Extract the [X, Y] coordinate from the center of the cell holding the provided text.  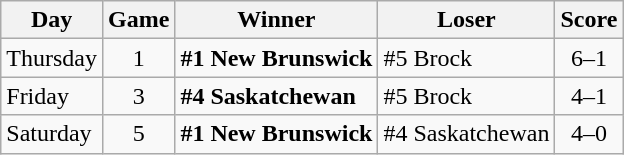
1 [138, 58]
Loser [466, 20]
Winner [276, 20]
Score [589, 20]
Day [52, 20]
Saturday [52, 134]
Thursday [52, 58]
4–1 [589, 96]
3 [138, 96]
5 [138, 134]
Friday [52, 96]
6–1 [589, 58]
4–0 [589, 134]
Game [138, 20]
